Scan for the cell matching the given text and deliver its [x, y] coordinate at center. 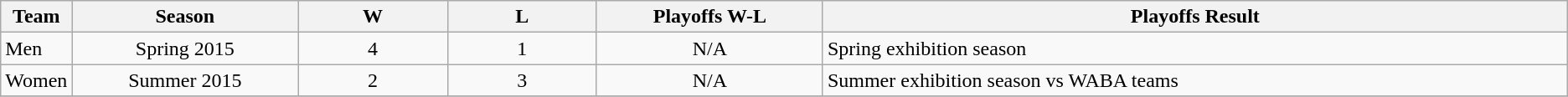
Team [37, 17]
Women [37, 80]
L [522, 17]
Season [185, 17]
Playoffs W-L [709, 17]
Men [37, 48]
W [373, 17]
2 [373, 80]
Playoffs Result [1194, 17]
Spring exhibition season [1194, 48]
Spring 2015 [185, 48]
Summer exhibition season vs WABA teams [1194, 80]
3 [522, 80]
4 [373, 48]
1 [522, 48]
Summer 2015 [185, 80]
